Pinpoint the cell where the given text exists, returning its [X, Y] midpoint coordinate. 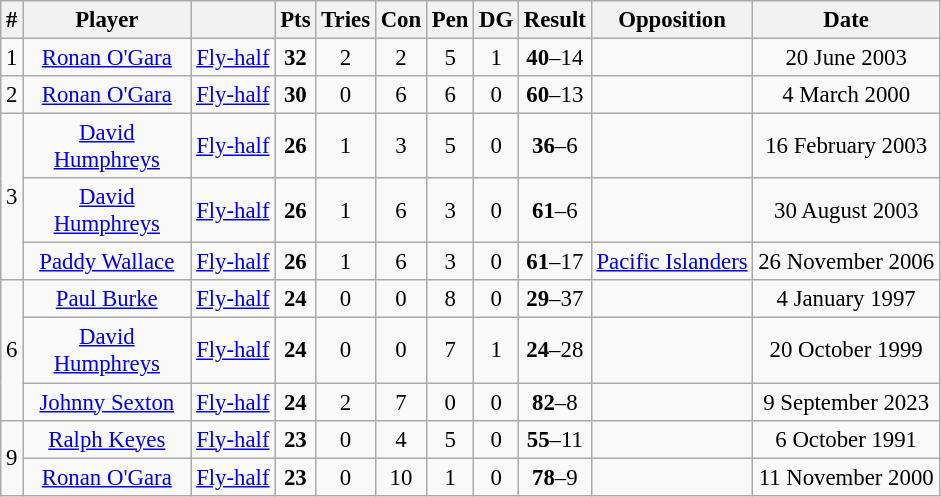
9 [12, 458]
36–6 [556, 146]
Pts [296, 20]
40–14 [556, 58]
4 January 1997 [846, 299]
32 [296, 58]
Ralph Keyes [107, 439]
Pen [450, 20]
DG [496, 20]
Pacific Islanders [672, 262]
9 September 2023 [846, 402]
11 November 2000 [846, 477]
Johnny Sexton [107, 402]
Paul Burke [107, 299]
29–37 [556, 299]
8 [450, 299]
61–17 [556, 262]
20 October 1999 [846, 350]
16 February 2003 [846, 146]
Paddy Wallace [107, 262]
24–28 [556, 350]
26 November 2006 [846, 262]
4 [400, 439]
20 June 2003 [846, 58]
# [12, 20]
Player [107, 20]
6 October 1991 [846, 439]
82–8 [556, 402]
Result [556, 20]
60–13 [556, 95]
Tries [346, 20]
Date [846, 20]
55–11 [556, 439]
30 August 2003 [846, 210]
10 [400, 477]
61–6 [556, 210]
78–9 [556, 477]
30 [296, 95]
Opposition [672, 20]
Con [400, 20]
4 March 2000 [846, 95]
